Return the [x, y] coordinate for the center point of the cell that contains the specified text.  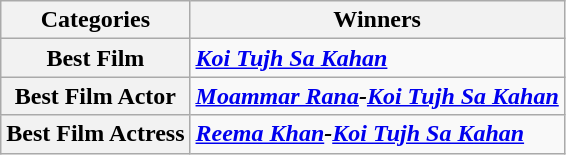
Winners [377, 20]
Moammar Rana-Koi Tujh Sa Kahan [377, 96]
Categories [96, 20]
Koi Tujh Sa Kahan [377, 58]
Reema Khan-Koi Tujh Sa Kahan [377, 134]
Best Film Actor [96, 96]
Best Film [96, 58]
Best Film Actress [96, 134]
